Determine the [x, y] coordinate at the center of the cell enclosing the given text.  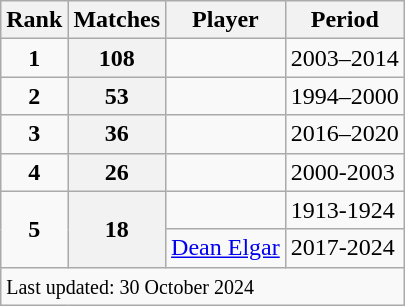
53 [117, 96]
Rank [34, 20]
4 [34, 172]
2017-2024 [344, 248]
18 [117, 229]
1 [34, 58]
Period [344, 20]
5 [34, 229]
2000-2003 [344, 172]
Player [226, 20]
26 [117, 172]
Dean Elgar [226, 248]
2003–2014 [344, 58]
1994–2000 [344, 96]
Last updated: 30 October 2024 [203, 286]
2016–2020 [344, 134]
3 [34, 134]
2 [34, 96]
108 [117, 58]
Matches [117, 20]
36 [117, 134]
1913-1924 [344, 210]
